Return [x, y] of the center of cell containing provided text 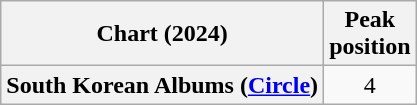
South Korean Albums (Circle) [162, 85]
Peakposition [370, 34]
4 [370, 85]
Chart (2024) [162, 34]
